Find where the given text appears and provide that cell's center as (X, Y) coordinate. 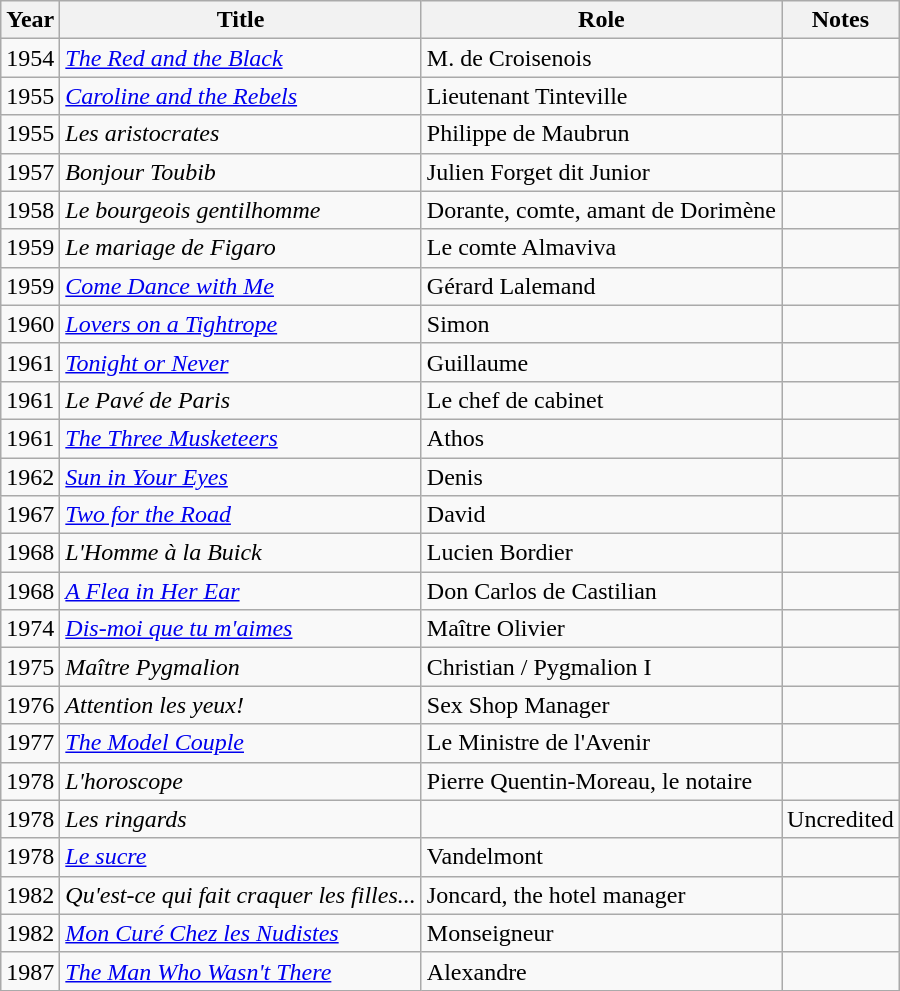
Qu'est-ce qui fait craquer les filles... (240, 895)
A Flea in Her Ear (240, 591)
The Three Musketeers (240, 438)
Le Ministre de l'Avenir (601, 743)
Maître Olivier (601, 629)
1967 (30, 515)
Gérard Lalemand (601, 286)
1977 (30, 743)
Le bourgeois gentilhomme (240, 210)
Sex Shop Manager (601, 705)
1958 (30, 210)
The Model Couple (240, 743)
1975 (30, 667)
Les aristocrates (240, 134)
Attention les yeux! (240, 705)
Alexandre (601, 971)
Dis-moi que tu m'aimes (240, 629)
Christian / Pygmalion I (601, 667)
Joncard, the hotel manager (601, 895)
Uncredited (841, 819)
Athos (601, 438)
1957 (30, 172)
1974 (30, 629)
1976 (30, 705)
Philippe de Maubrun (601, 134)
Title (240, 20)
Don Carlos de Castilian (601, 591)
Le comte Almaviva (601, 248)
1960 (30, 324)
Mon Curé Chez les Nudistes (240, 933)
1962 (30, 477)
L'Homme à la Buick (240, 553)
Guillaume (601, 362)
Dorante, comte, amant de Dorimène (601, 210)
Lieutenant Tinteville (601, 96)
The Man Who Wasn't There (240, 971)
Bonjour Toubib (240, 172)
L'horoscope (240, 781)
M. de Croisenois (601, 58)
Year (30, 20)
David (601, 515)
1954 (30, 58)
Sun in Your Eyes (240, 477)
Two for the Road (240, 515)
Caroline and the Rebels (240, 96)
Le chef de cabinet (601, 400)
The Red and the Black (240, 58)
Le Pavé de Paris (240, 400)
Les ringards (240, 819)
Le mariage de Figaro (240, 248)
Vandelmont (601, 857)
Julien Forget dit Junior (601, 172)
1987 (30, 971)
Role (601, 20)
Lucien Bordier (601, 553)
Le sucre (240, 857)
Come Dance with Me (240, 286)
Denis (601, 477)
Maître Pygmalion (240, 667)
Notes (841, 20)
Monseigneur (601, 933)
Pierre Quentin-Moreau, le notaire (601, 781)
Simon (601, 324)
Lovers on a Tightrope (240, 324)
Tonight or Never (240, 362)
